Output the (X, Y) coordinate of the center of the cell containing the given text.  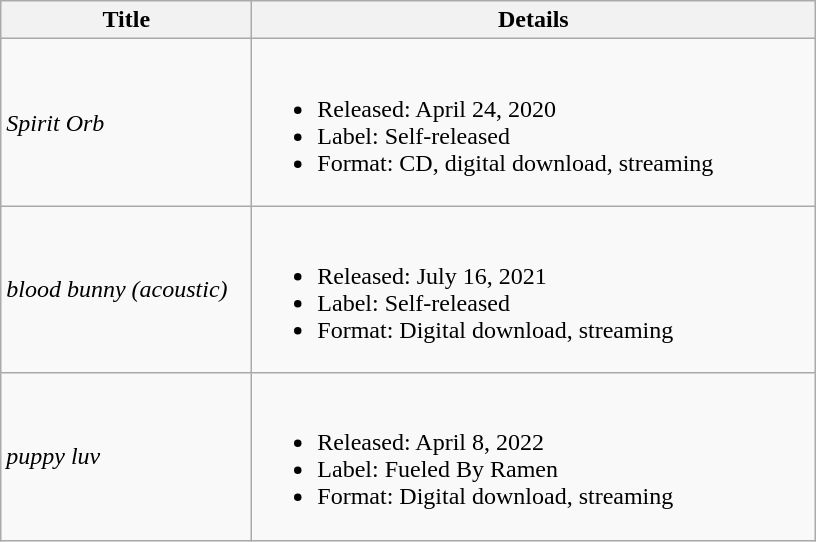
Title (126, 20)
Spirit Orb (126, 122)
Released: April 24, 2020Label: Self-releasedFormat: CD, digital download, streaming (534, 122)
blood bunny (acoustic) (126, 290)
Released: April 8, 2022Label: Fueled By RamenFormat: Digital download, streaming (534, 456)
Details (534, 20)
Released: July 16, 2021Label: Self-releasedFormat: Digital download, streaming (534, 290)
puppy luv (126, 456)
